Return the [x, y] coordinate for the center point of the cell that contains the specified text.  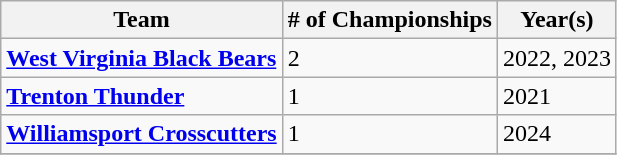
2024 [556, 134]
# of Championships [390, 20]
Trenton Thunder [142, 96]
Williamsport Crosscutters [142, 134]
Year(s) [556, 20]
2 [390, 58]
2022, 2023 [556, 58]
2021 [556, 96]
Team [142, 20]
West Virginia Black Bears [142, 58]
